Return the (x, y) coordinate for the center point of the cell that contains the specified text.  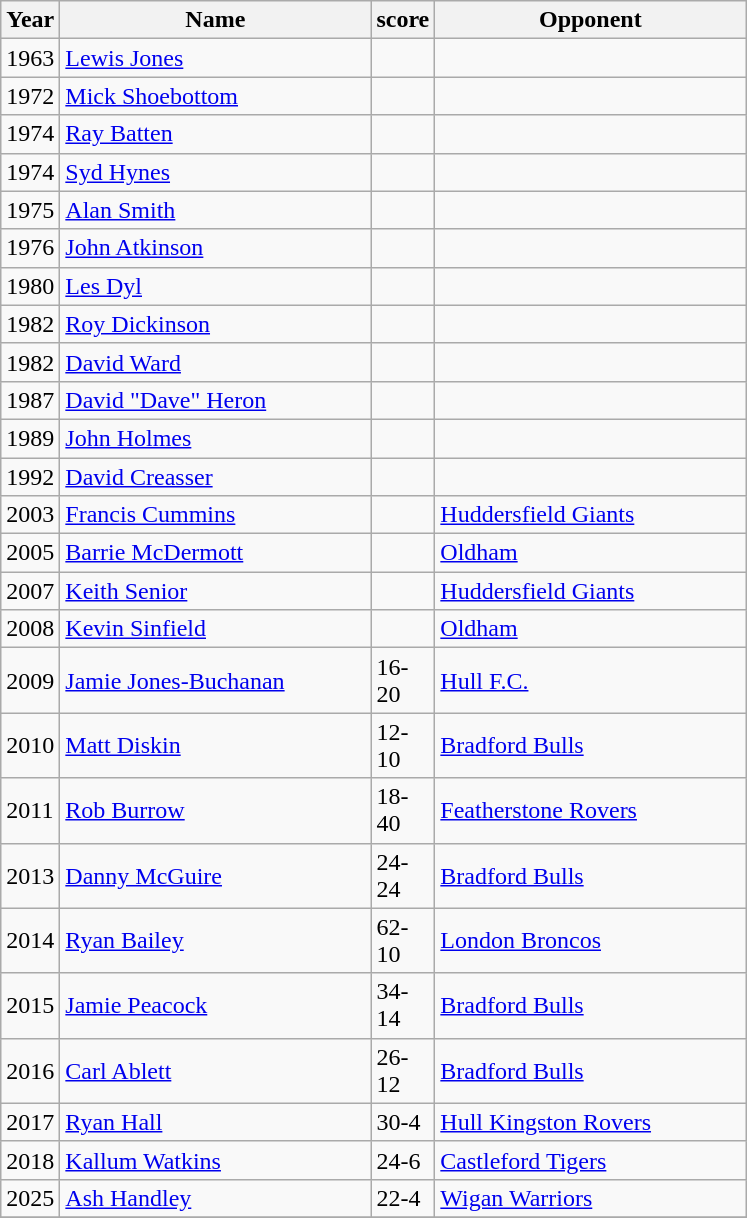
2010 (30, 746)
Hull Kingston Rovers (590, 1122)
2008 (30, 629)
Opponent (590, 20)
Year (30, 20)
34-14 (403, 1006)
2003 (30, 515)
2014 (30, 940)
Francis Cummins (216, 515)
1989 (30, 438)
24-6 (403, 1160)
David Creasser (216, 477)
62-10 (403, 940)
1975 (30, 210)
12-10 (403, 746)
Jamie Jones-Buchanan (216, 680)
1980 (30, 286)
2009 (30, 680)
1976 (30, 248)
Alan Smith (216, 210)
London Broncos (590, 940)
David Ward (216, 362)
2013 (30, 876)
score (403, 20)
Castleford Tigers (590, 1160)
2018 (30, 1160)
Rob Burrow (216, 810)
2025 (30, 1198)
John Holmes (216, 438)
Ash Handley (216, 1198)
Jamie Peacock (216, 1006)
1987 (30, 400)
2016 (30, 1070)
2005 (30, 553)
Mick Shoebottom (216, 96)
David "Dave" Heron (216, 400)
22-4 (403, 1198)
30-4 (403, 1122)
Ray Batten (216, 134)
Carl Ablett (216, 1070)
Hull F.C. (590, 680)
18-40 (403, 810)
24-24 (403, 876)
Matt Diskin (216, 746)
Wigan Warriors (590, 1198)
2017 (30, 1122)
John Atkinson (216, 248)
Kallum Watkins (216, 1160)
26-12 (403, 1070)
2011 (30, 810)
Syd Hynes (216, 172)
2015 (30, 1006)
Danny McGuire (216, 876)
2007 (30, 591)
Ryan Bailey (216, 940)
Kevin Sinfield (216, 629)
Roy Dickinson (216, 324)
1972 (30, 96)
Les Dyl (216, 286)
Keith Senior (216, 591)
1992 (30, 477)
Ryan Hall (216, 1122)
Name (216, 20)
Lewis Jones (216, 58)
Featherstone Rovers (590, 810)
Barrie McDermott (216, 553)
1963 (30, 58)
16-20 (403, 680)
